Pinpoint the cell where the given text exists, returning its (x, y) midpoint coordinate. 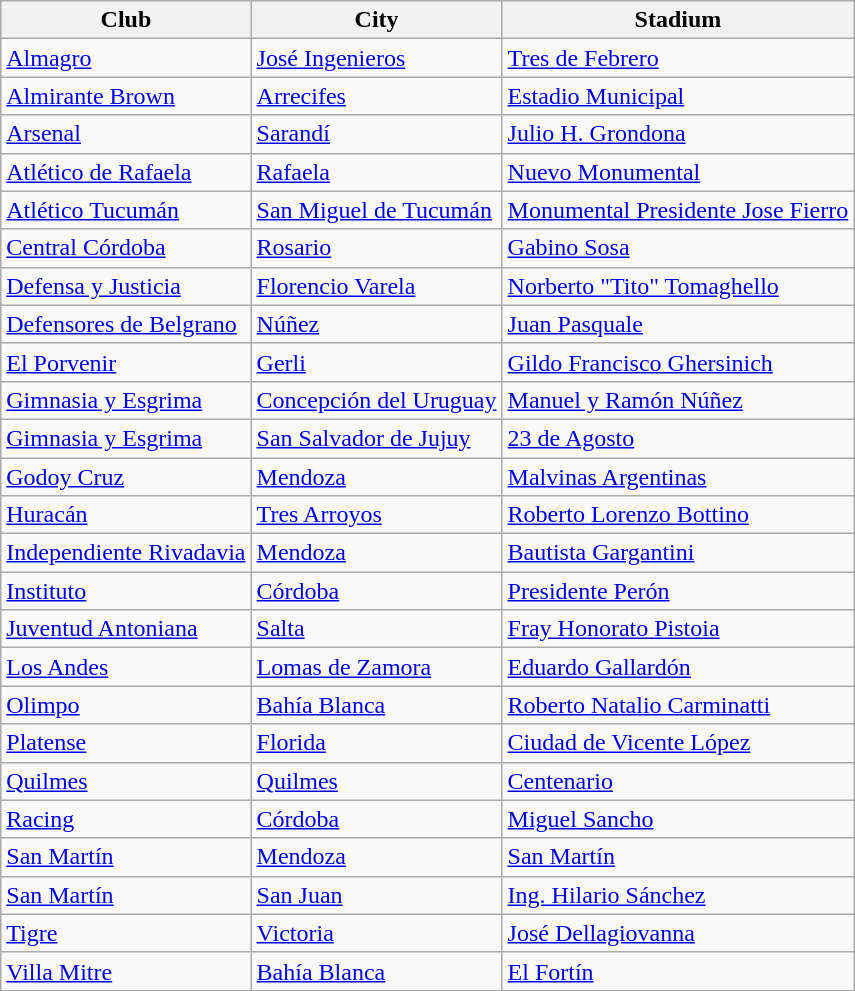
Rosario (376, 248)
Godoy Cruz (126, 477)
Villa Mitre (126, 971)
Juan Pasquale (678, 324)
El Fortín (678, 971)
San Salvador de Jujuy (376, 438)
Manuel y Ramón Núñez (678, 400)
Instituto (126, 591)
Atlético Tucumán (126, 210)
Estadio Municipal (678, 96)
El Porvenir (126, 362)
23 de Agosto (678, 438)
Malvinas Argentinas (678, 477)
Eduardo Gallardón (678, 667)
Nuevo Monumental (678, 172)
Florida (376, 743)
Centenario (678, 781)
Defensores de Belgrano (126, 324)
Tres Arroyos (376, 515)
Roberto Natalio Carminatti (678, 705)
Victoria (376, 933)
Bautista Gargantini (678, 553)
Lomas de Zamora (376, 667)
Sarandí (376, 134)
Gabino Sosa (678, 248)
Roberto Lorenzo Bottino (678, 515)
Huracán (126, 515)
Florencio Varela (376, 286)
Presidente Perón (678, 591)
City (376, 20)
Independiente Rivadavia (126, 553)
Juventud Antoniana (126, 629)
Tres de Febrero (678, 58)
San Miguel de Tucumán (376, 210)
Tigre (126, 933)
José Ingenieros (376, 58)
Los Andes (126, 667)
Fray Honorato Pistoia (678, 629)
Núñez (376, 324)
Racing (126, 819)
San Juan (376, 895)
Platense (126, 743)
Julio H. Grondona (678, 134)
Defensa y Justicia (126, 286)
Salta (376, 629)
Central Córdoba (126, 248)
Concepción del Uruguay (376, 400)
Monumental Presidente Jose Fierro (678, 210)
Atlético de Rafaela (126, 172)
Arrecifes (376, 96)
Almagro (126, 58)
Club (126, 20)
Gildo Francisco Ghersinich (678, 362)
Norberto "Tito" Tomaghello (678, 286)
Ciudad de Vicente López (678, 743)
Ing. Hilario Sánchez (678, 895)
Stadium (678, 20)
Arsenal (126, 134)
Rafaela (376, 172)
Olimpo (126, 705)
Gerli (376, 362)
Almirante Brown (126, 96)
José Dellagiovanna (678, 933)
Miguel Sancho (678, 819)
